Provide the (X, Y) coordinate of the cell's center where the given text is located.  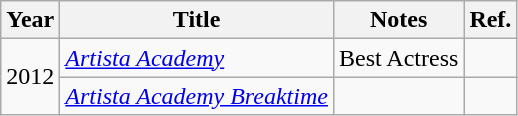
Best Actress (398, 58)
Title (197, 20)
Year (30, 20)
Ref. (490, 20)
2012 (30, 77)
Artista Academy Breaktime (197, 96)
Notes (398, 20)
Artista Academy (197, 58)
